Search for the cell housing the specified text and yield its [X, Y] center coordinate. 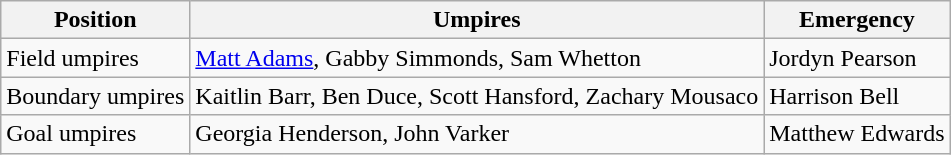
Boundary umpires [96, 96]
Goal umpires [96, 134]
Field umpires [96, 58]
Matthew Edwards [857, 134]
Harrison Bell [857, 96]
Umpires [477, 20]
Kaitlin Barr, Ben Duce, Scott Hansford, Zachary Mousaco [477, 96]
Jordyn Pearson [857, 58]
Georgia Henderson, John Varker [477, 134]
Position [96, 20]
Matt Adams, Gabby Simmonds, Sam Whetton [477, 58]
Emergency [857, 20]
